Scan for the cell matching the given text and deliver its (x, y) coordinate at center. 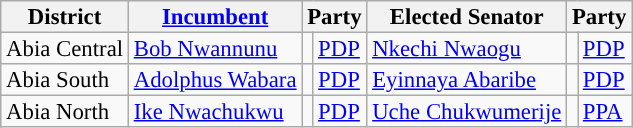
Abia North (65, 112)
Incumbent (214, 17)
Abia South (65, 80)
Bob Nwannunu (214, 49)
Elected Senator (467, 17)
Uche Chukwumerije (467, 112)
Abia Central (65, 49)
District (65, 17)
Eyinnaya Abaribe (467, 80)
Adolphus Wabara (214, 80)
Ike Nwachukwu (214, 112)
PPA (605, 112)
Nkechi Nwaogu (467, 49)
